Locate the cell with the specified text and output its (X, Y) center coordinate. 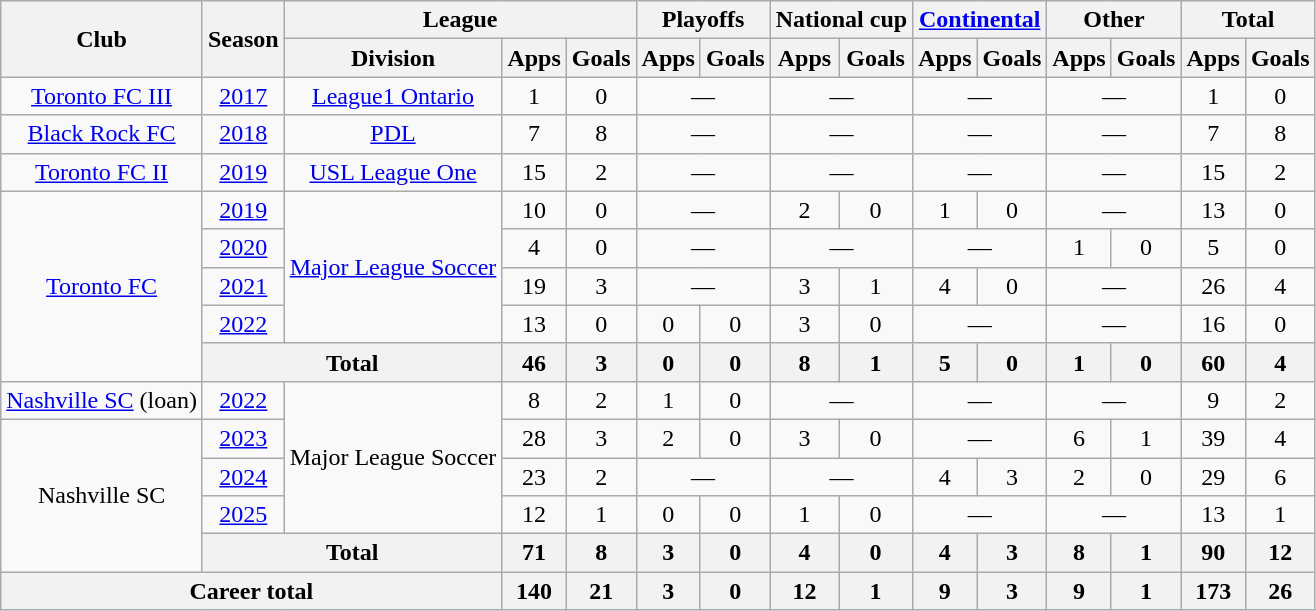
71 (534, 553)
2023 (243, 438)
PDL (393, 134)
League1 Ontario (393, 96)
Other (1114, 20)
19 (534, 286)
46 (534, 362)
Career total (252, 591)
2021 (243, 286)
Toronto FC II (102, 172)
Continental (980, 20)
140 (534, 591)
21 (601, 591)
National cup (841, 20)
Season (243, 39)
173 (1213, 591)
10 (534, 210)
Playoffs (703, 20)
League (460, 20)
Nashville SC (loan) (102, 400)
Club (102, 39)
23 (534, 477)
2018 (243, 134)
90 (1213, 553)
2025 (243, 515)
USL League One (393, 172)
60 (1213, 362)
Black Rock FC (102, 134)
2020 (243, 248)
2024 (243, 477)
2017 (243, 96)
Division (393, 58)
28 (534, 438)
Toronto FC (102, 286)
39 (1213, 438)
16 (1213, 324)
Toronto FC III (102, 96)
29 (1213, 477)
Nashville SC (102, 495)
